For the text-containing cell, return its midpoint in (x, y) coordinate format. 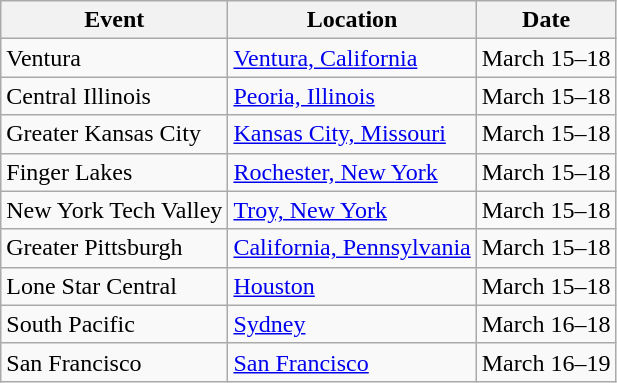
Finger Lakes (114, 172)
Ventura (114, 58)
Greater Kansas City (114, 134)
Lone Star Central (114, 286)
New York Tech Valley (114, 210)
Peoria, Illinois (352, 96)
Sydney (352, 324)
California, Pennsylvania (352, 248)
Ventura, California (352, 58)
Troy, New York (352, 210)
South Pacific (114, 324)
Date (546, 20)
Rochester, New York (352, 172)
Houston (352, 286)
March 16–19 (546, 362)
Location (352, 20)
Greater Pittsburgh (114, 248)
Kansas City, Missouri (352, 134)
March 16–18 (546, 324)
Central Illinois (114, 96)
Event (114, 20)
